Output the (X, Y) coordinate of the center of the cell containing the given text.  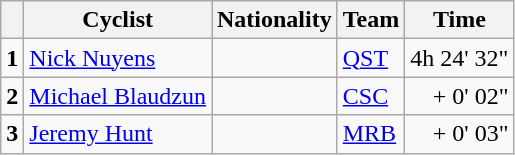
2 (12, 96)
CSC (371, 96)
1 (12, 58)
+ 0' 03" (460, 134)
Michael Blaudzun (118, 96)
MRB (371, 134)
4h 24' 32" (460, 58)
Nick Nuyens (118, 58)
Nationality (275, 20)
Cyclist (118, 20)
+ 0' 02" (460, 96)
Team (371, 20)
3 (12, 134)
QST (371, 58)
Jeremy Hunt (118, 134)
Time (460, 20)
